Pinpoint the cell where the given text exists, returning its [x, y] midpoint coordinate. 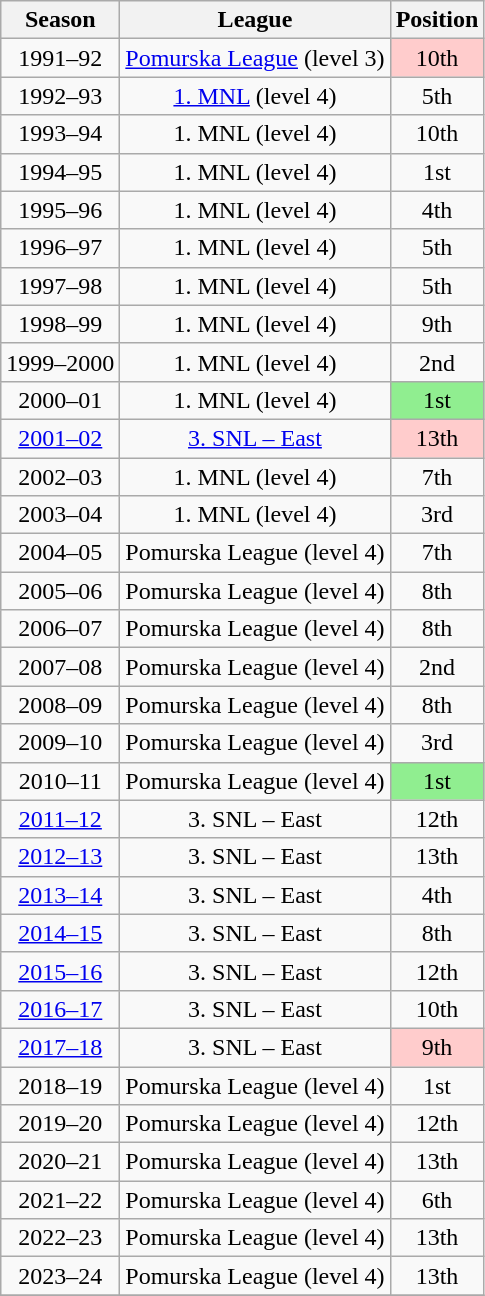
2005–06 [60, 591]
1994–95 [60, 172]
1991–92 [60, 58]
2002–03 [60, 477]
1999–2000 [60, 362]
League [255, 20]
2016–17 [60, 1009]
2014–15 [60, 933]
1995–96 [60, 210]
2012–13 [60, 857]
2006–07 [60, 629]
2011–12 [60, 819]
2001–02 [60, 438]
2017–18 [60, 1047]
Pomurska League (level 3) [255, 58]
2019–20 [60, 1124]
2004–05 [60, 553]
1993–94 [60, 134]
1992–93 [60, 96]
2013–14 [60, 895]
2003–04 [60, 515]
2010–11 [60, 781]
2000–01 [60, 400]
Season [60, 20]
2007–08 [60, 667]
1997–98 [60, 286]
2020–21 [60, 1162]
2018–19 [60, 1085]
2015–16 [60, 971]
1998–99 [60, 324]
Position [437, 20]
2022–23 [60, 1238]
1996–97 [60, 248]
6th [437, 1200]
2008–09 [60, 705]
2023–24 [60, 1276]
2009–10 [60, 743]
2021–22 [60, 1200]
